Find where the given text appears and provide that cell's center as (x, y) coordinate. 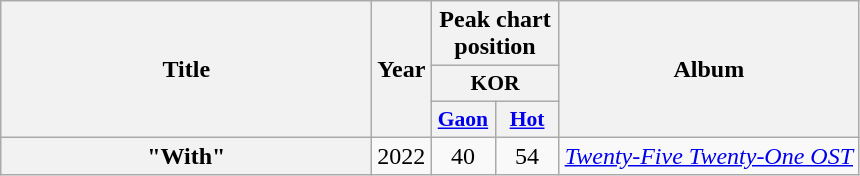
"With" (186, 156)
Hot (527, 119)
Twenty-Five Twenty-One OST (708, 156)
54 (527, 156)
Peak chart position (495, 34)
Year (402, 69)
40 (463, 156)
Gaon (463, 119)
Album (708, 69)
2022 (402, 156)
Title (186, 69)
KOR (495, 84)
